Locate the cell with the specified text and output its (x, y) center coordinate. 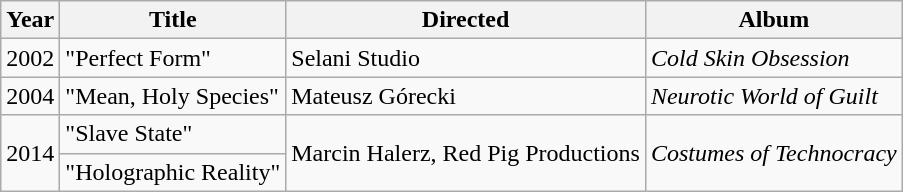
Title (173, 20)
Directed (466, 20)
Cold Skin Obsession (774, 58)
Costumes of Technocracy (774, 153)
Mateusz Górecki (466, 96)
"Perfect Form" (173, 58)
Album (774, 20)
Selani Studio (466, 58)
2004 (30, 96)
Year (30, 20)
"Slave State" (173, 134)
"Mean, Holy Species" (173, 96)
2014 (30, 153)
2002 (30, 58)
Neurotic World of Guilt (774, 96)
"Holographic Reality" (173, 172)
Marcin Halerz, Red Pig Productions (466, 153)
